Scan for the cell matching the given text and deliver its [X, Y] coordinate at center. 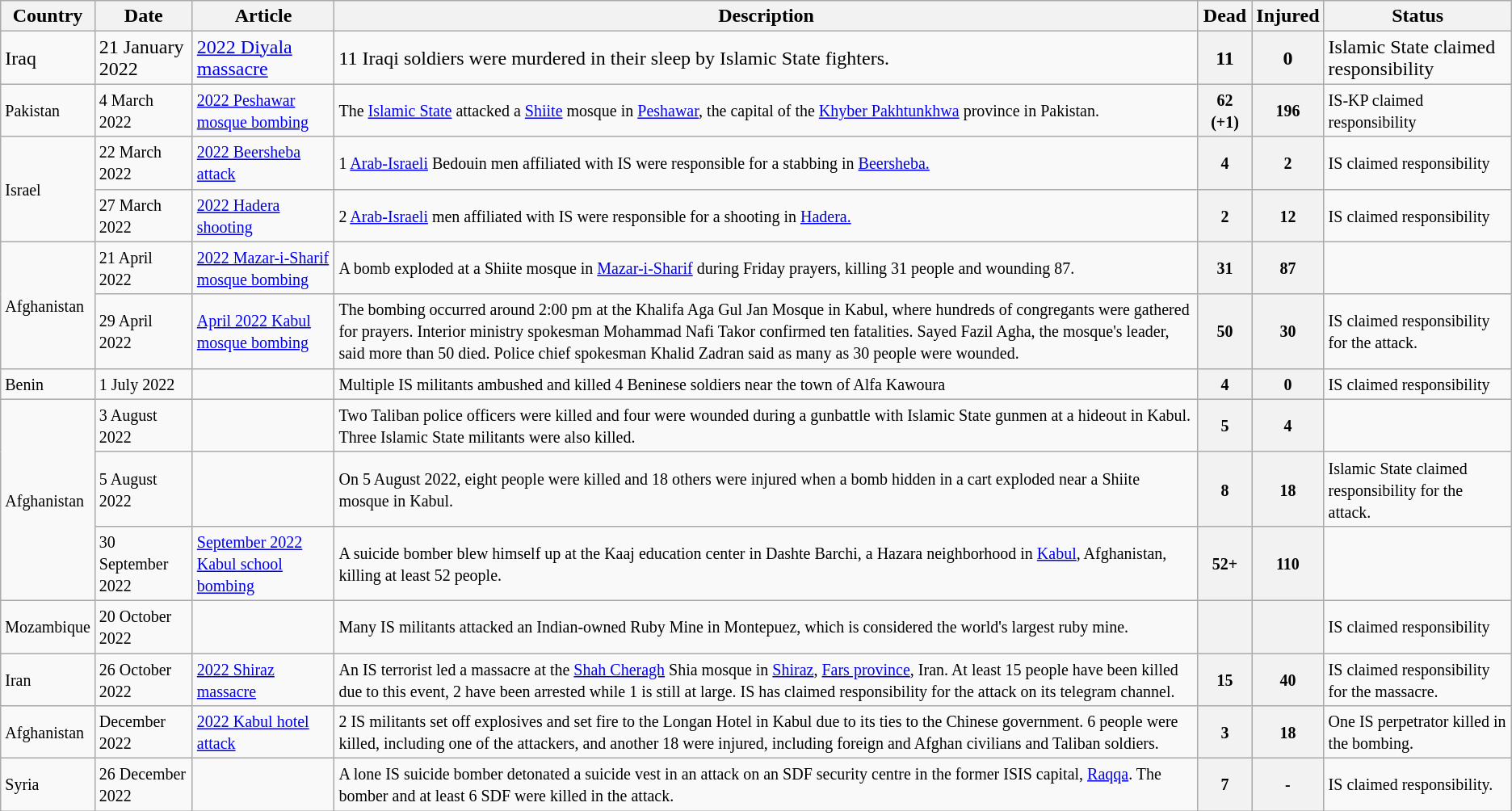
2022 Mazar-i-Sharif mosque bombing [263, 268]
Pakistan [48, 110]
30 [1287, 331]
One IS perpetrator killed in the bombing. [1417, 732]
2022 Kabul hotel attack [263, 732]
Islamic State claimed responsibility for the attack. [1417, 489]
- [1287, 785]
2022 Beersheba attack [263, 163]
3 [1224, 732]
30 September 2022 [144, 563]
Multiple IS militants ambushed and killed 4 Beninese soldiers near the town of Alfa Kawoura [766, 384]
1 July 2022 [144, 384]
5 [1224, 425]
2 Arab-Israeli men affiliated with IS were responsible for a shooting in Hadera. [766, 215]
12 [1287, 215]
Iran [48, 679]
Date [144, 16]
7 [1224, 785]
April 2022 Kabul mosque bombing [263, 331]
December 2022 [144, 732]
Benin [48, 384]
Description [766, 16]
Dead [1224, 16]
11 Iraqi soldiers were murdered in their sleep by Islamic State fighters. [766, 58]
5 August 2022 [144, 489]
87 [1287, 268]
Country [48, 16]
Iraq [48, 58]
Many IS militants attacked an Indian-owned Ruby Mine in Montepuez, which is considered the world's largest ruby mine. [766, 627]
Mozambique [48, 627]
Islamic State claimed responsibility [1417, 58]
27 March 2022 [144, 215]
IS claimed responsibility for the attack. [1417, 331]
A bomb exploded at a Shiite mosque in Mazar-i-Sharif during Friday prayers, killing 31 people and wounding 87. [766, 268]
September 2022 Kabul school bombing [263, 563]
22 March 2022 [144, 163]
29 April 2022 [144, 331]
2022 Peshawar mosque bombing [263, 110]
2022 Hadera shooting [263, 215]
40 [1287, 679]
IS claimed responsibility for the massacre. [1417, 679]
26 October 2022 [144, 679]
21 January 2022 [144, 58]
11 [1224, 58]
1 Arab-Israeli Bedouin men affiliated with IS were responsible for a stabbing in Beersheba. [766, 163]
3 August 2022 [144, 425]
8 [1224, 489]
Injured [1287, 16]
2022 Shiraz massacre [263, 679]
21 April 2022 [144, 268]
62 (+1) [1224, 110]
31 [1224, 268]
Syria [48, 785]
2022 Diyala massacre [263, 58]
20 October 2022 [144, 627]
Israel [48, 189]
15 [1224, 679]
The Islamic State attacked a Shiite mosque in Peshawar, the capital of the Khyber Pakhtunkhwa province in Pakistan. [766, 110]
IS claimed responsibility. [1417, 785]
26 December 2022 [144, 785]
Article [263, 16]
On 5 August 2022, eight people were killed and 18 others were injured when a bomb hidden in a cart exploded near a Shiite mosque in Kabul. [766, 489]
IS-KP claimed responsibility [1417, 110]
196 [1287, 110]
52+ [1224, 563]
110 [1287, 563]
50 [1224, 331]
Status [1417, 16]
4 March 2022 [144, 110]
